From the cell containing the given text, extract its center point as [x, y] coordinate. 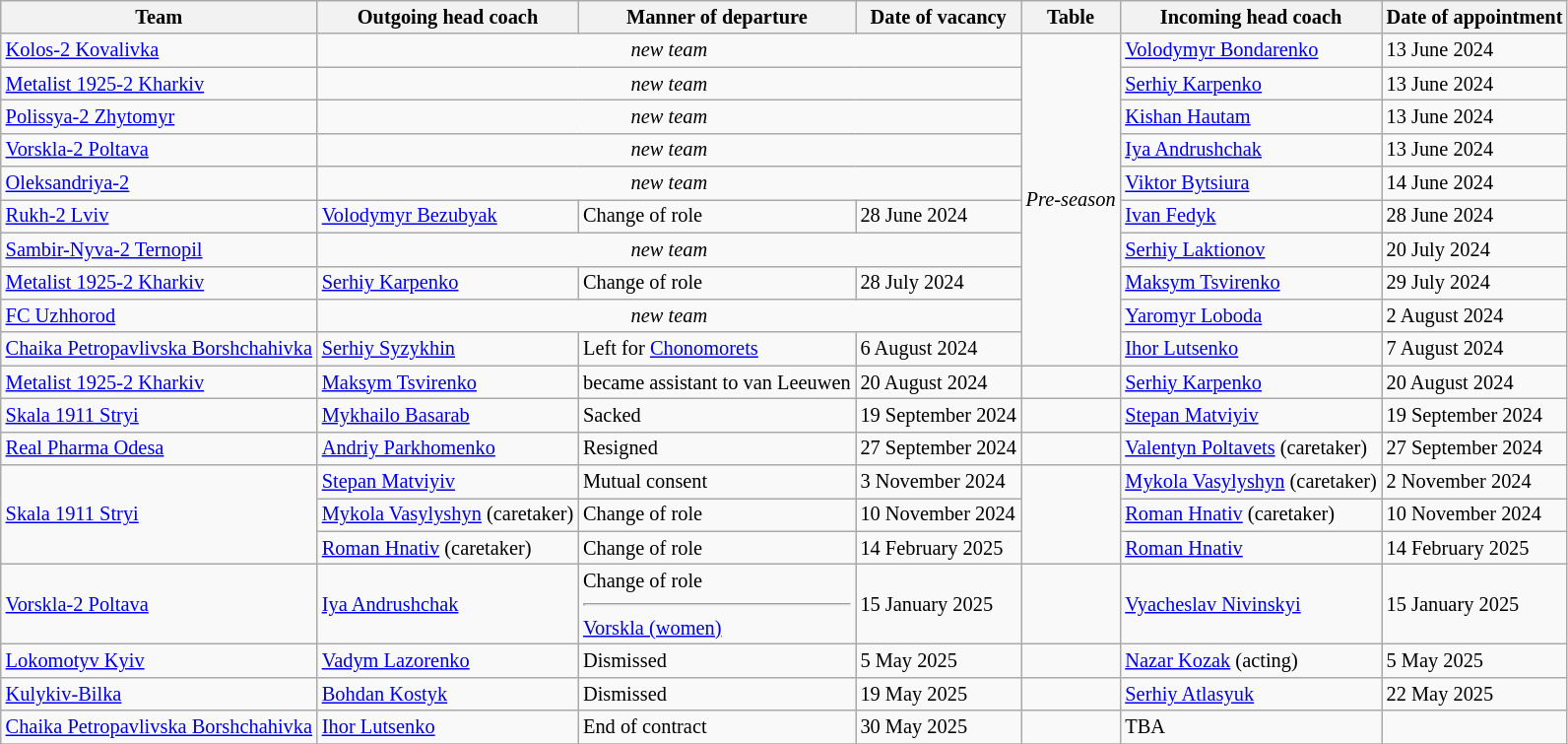
Date of appointment [1475, 17]
Mutual consent [717, 482]
Serhiy Laktionov [1251, 249]
Mykhailo Basarab [447, 415]
Vyacheslav Nivinskyi [1251, 603]
Yaromyr Loboda [1251, 315]
6 August 2024 [939, 349]
19 May 2025 [939, 694]
Volodymyr Bondarenko [1251, 50]
2 November 2024 [1475, 482]
14 June 2024 [1475, 183]
Serhiy Atlasyuk [1251, 694]
Valentyn Poltavets (caretaker) [1251, 448]
Change of roleVorskla (women) [717, 603]
22 May 2025 [1475, 694]
Left for Chonomorets [717, 349]
30 May 2025 [939, 727]
28 July 2024 [939, 283]
became assistant to van Leeuwen [717, 382]
29 July 2024 [1475, 283]
Kulykiv-Bilka [160, 694]
Table [1072, 17]
TBA [1251, 727]
Oleksandriya-2 [160, 183]
Kishan Hautam [1251, 116]
Viktor Bytsiura [1251, 183]
Resigned [717, 448]
Ivan Fedyk [1251, 216]
Roman Hnativ [1251, 548]
Sambir-Nyva-2 Ternopil [160, 249]
Date of vacancy [939, 17]
Serhiy Syzykhin [447, 349]
Nazar Kozak (acting) [1251, 661]
2 August 2024 [1475, 315]
Polissya-2 Zhytomyr [160, 116]
7 August 2024 [1475, 349]
3 November 2024 [939, 482]
Pre-season [1072, 199]
Lokomotyv Kyiv [160, 661]
Team [160, 17]
Vadym Lazorenko [447, 661]
Manner of departure [717, 17]
Sacked [717, 415]
Volodymyr Bezubyak [447, 216]
20 July 2024 [1475, 249]
End of contract [717, 727]
Bohdan Kostyk [447, 694]
Real Pharma Odesa [160, 448]
Kolos-2 Kovalivka [160, 50]
Outgoing head coach [447, 17]
Incoming head coach [1251, 17]
FC Uzhhorod [160, 315]
Andriy Parkhomenko [447, 448]
Rukh-2 Lviv [160, 216]
